From the cell containing the given text, extract its center point as [X, Y] coordinate. 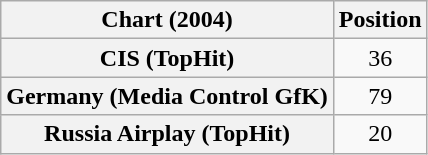
Russia Airplay (TopHit) [168, 134]
Germany (Media Control GfK) [168, 96]
36 [380, 58]
CIS (TopHit) [168, 58]
Chart (2004) [168, 20]
20 [380, 134]
Position [380, 20]
79 [380, 96]
